Return (x, y) of the center of cell containing provided text 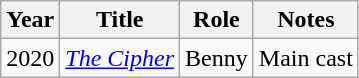
Notes (306, 20)
Year (30, 20)
Benny (217, 58)
Role (217, 20)
Main cast (306, 58)
The Cipher (120, 58)
Title (120, 20)
2020 (30, 58)
